Output the (x, y) coordinate of the center of the cell containing the given text.  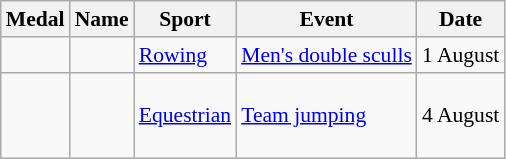
4 August (460, 116)
Rowing (185, 55)
Name (102, 19)
Medal (36, 19)
Equestrian (185, 116)
1 August (460, 55)
Event (326, 19)
Men's double sculls (326, 55)
Date (460, 19)
Team jumping (326, 116)
Sport (185, 19)
